Pinpoint the cell where the given text exists, returning its (X, Y) midpoint coordinate. 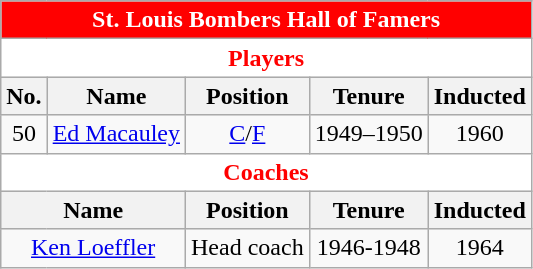
Ed Macauley (116, 134)
No. (24, 96)
Players (266, 58)
1946-1948 (368, 248)
1960 (480, 134)
Head coach (248, 248)
C/F (248, 134)
Ken Loeffler (94, 248)
Coaches (266, 172)
St. Louis Bombers Hall of Famers (266, 20)
1949–1950 (368, 134)
1964 (480, 248)
50 (24, 134)
